Identify which cell holds the provided text, then report its (X, Y) central coordinate. 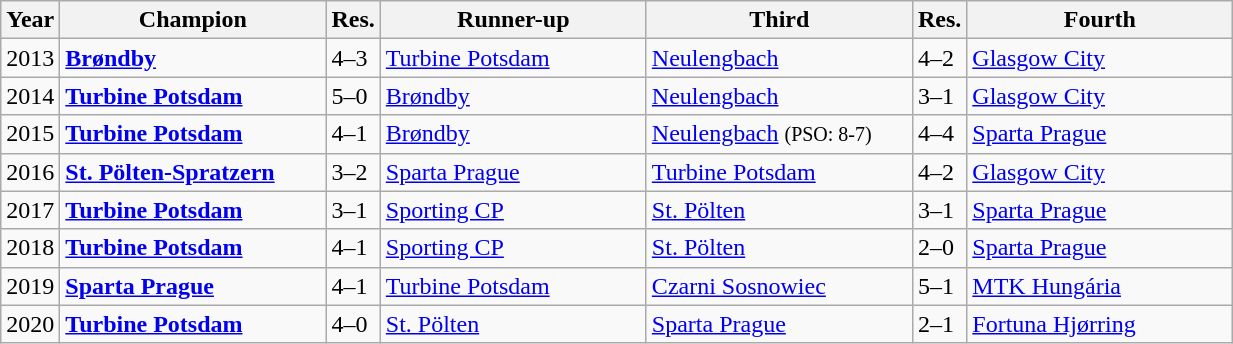
2020 (30, 324)
Fortuna Hjørring (1100, 324)
Year (30, 20)
MTK Hungária (1100, 286)
2019 (30, 286)
5–1 (939, 286)
2018 (30, 248)
2013 (30, 58)
5–0 (353, 96)
Champion (193, 20)
Runner-up (513, 20)
4–0 (353, 324)
Fourth (1100, 20)
3–2 (353, 172)
2017 (30, 210)
2014 (30, 96)
St. Pölten-Spratzern (193, 172)
Czarni Sosnowiec (779, 286)
4–4 (939, 134)
4–3 (353, 58)
2–0 (939, 248)
2015 (30, 134)
Neulengbach (PSO: 8-7) (779, 134)
2–1 (939, 324)
Third (779, 20)
2016 (30, 172)
